Capture the cell that displays the provided text and extract its [X, Y] central coordinate. 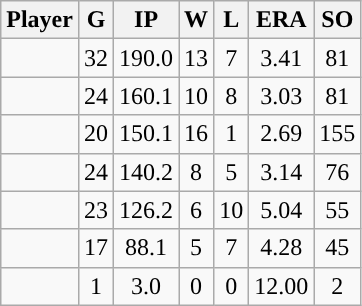
76 [338, 172]
16 [196, 134]
2.69 [282, 134]
ERA [282, 20]
190.0 [146, 58]
13 [196, 58]
3.14 [282, 172]
32 [96, 58]
5.04 [282, 210]
160.1 [146, 96]
3.03 [282, 96]
Player [40, 20]
6 [196, 210]
2 [338, 286]
L [232, 20]
23 [96, 210]
12.00 [282, 286]
3.0 [146, 286]
4.28 [282, 248]
17 [96, 248]
G [96, 20]
155 [338, 134]
3.41 [282, 58]
W [196, 20]
45 [338, 248]
150.1 [146, 134]
20 [96, 134]
88.1 [146, 248]
126.2 [146, 210]
55 [338, 210]
140.2 [146, 172]
IP [146, 20]
SO [338, 20]
